From the cell containing the given text, extract its center point as (x, y) coordinate. 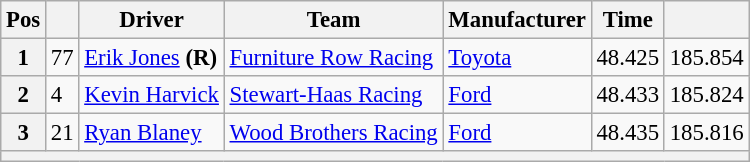
Team (334, 20)
Manufacturer (517, 20)
185.824 (706, 95)
Stewart-Haas Racing (334, 95)
Time (628, 20)
77 (62, 58)
Ryan Blaney (152, 133)
185.816 (706, 133)
48.425 (628, 58)
Furniture Row Racing (334, 58)
3 (24, 133)
48.433 (628, 95)
2 (24, 95)
Pos (24, 20)
4 (62, 95)
48.435 (628, 133)
Kevin Harvick (152, 95)
Erik Jones (R) (152, 58)
21 (62, 133)
185.854 (706, 58)
Toyota (517, 58)
Driver (152, 20)
Wood Brothers Racing (334, 133)
1 (24, 58)
